Scan for the cell matching the given text and deliver its [X, Y] coordinate at center. 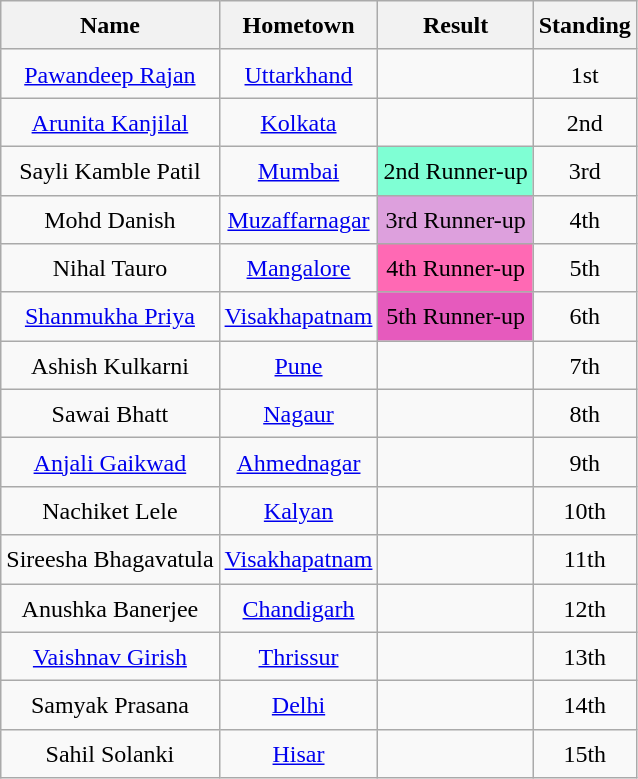
Shanmukha Priya [110, 316]
14th [584, 706]
Standing [584, 26]
12th [584, 608]
Chandigarh [298, 608]
7th [584, 366]
Hisar [298, 754]
Thrissur [298, 656]
Result [456, 26]
Pune [298, 366]
2nd [584, 122]
Delhi [298, 706]
Nachiket Lele [110, 510]
4th [584, 220]
Vaishnav Girish [110, 656]
11th [584, 560]
10th [584, 510]
Samyak Prasana [110, 706]
13th [584, 656]
Kolkata [298, 122]
Mohd Danish [110, 220]
3rd Runner-up [456, 220]
2nd Runner-up [456, 170]
Arunita Kanjilal [110, 122]
15th [584, 754]
9th [584, 462]
3rd [584, 170]
Sayli Kamble Patil [110, 170]
Sahil Solanki [110, 754]
Ashish Kulkarni [110, 366]
Muzaffarnagar [298, 220]
Mangalore [298, 268]
Pawandeep Rajan [110, 74]
4th Runner-up [456, 268]
Nagaur [298, 414]
Mumbai [298, 170]
8th [584, 414]
Hometown [298, 26]
Name [110, 26]
Anushka Banerjee [110, 608]
Nihal Tauro [110, 268]
Kalyan [298, 510]
1st [584, 74]
Uttarkhand [298, 74]
Ahmednagar [298, 462]
Sawai Bhatt [110, 414]
Sireesha Bhagavatula [110, 560]
5th Runner-up [456, 316]
5th [584, 268]
Anjali Gaikwad [110, 462]
6th [584, 316]
